Return (x, y) of the center of cell containing provided text 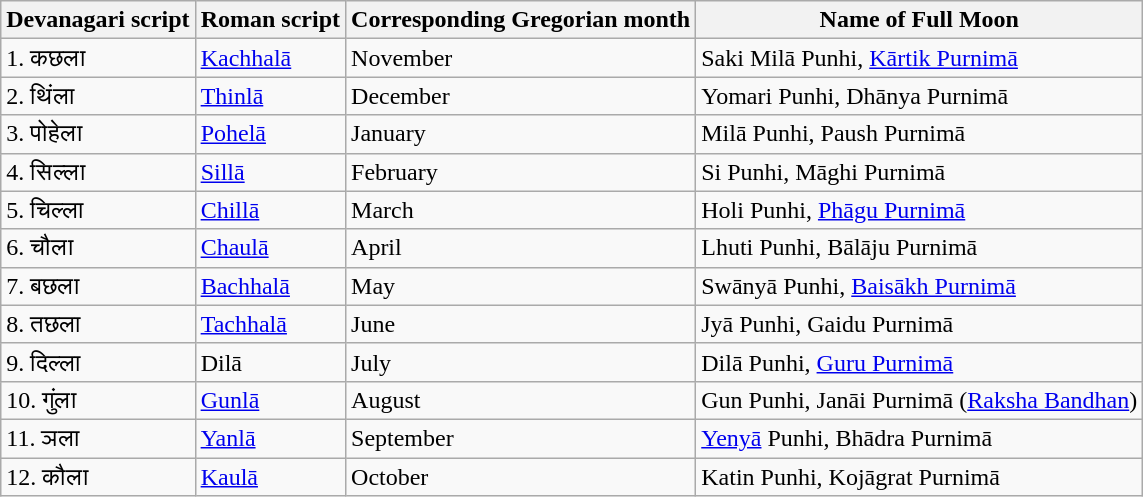
Swānyā Punhi, Baisākh Purnimā (920, 286)
Thinlā (270, 96)
Pohelā (270, 134)
Kachhalā (270, 58)
Lhuti Punhi, Bālāju Purnimā (920, 248)
Sillā (270, 172)
Milā Punhi, Paush Purnimā (920, 134)
Dilā (270, 362)
Name of Full Moon (920, 20)
10. गुंला (98, 400)
3. पोहेला (98, 134)
November (521, 58)
February (521, 172)
Yomari Punhi, Dhānya Purnimā (920, 96)
Dilā Punhi, Guru Purnimā (920, 362)
Si Punhi, Māghi Purnimā (920, 172)
7. बछला (98, 286)
May (521, 286)
Saki Milā Punhi, Kārtik Purnimā (920, 58)
5. चिल्ला (98, 210)
Katin Punhi, Kojāgrat Purnimā (920, 477)
October (521, 477)
July (521, 362)
June (521, 324)
Chaulā (270, 248)
Kaulā (270, 477)
Yenyā Punhi, Bhādra Purnimā (920, 438)
January (521, 134)
Bachhalā (270, 286)
Gun Punhi, Janāi Purnimā (Raksha Bandhan) (920, 400)
9. दिल्ला (98, 362)
4. सिल्ला (98, 172)
Jyā Punhi, Gaidu Purnimā (920, 324)
Devanagari script (98, 20)
Gunlā (270, 400)
Yanlā (270, 438)
Corresponding Gregorian month (521, 20)
Roman script (270, 20)
1. कछला (98, 58)
April (521, 248)
6. चौला (98, 248)
11. ञला (98, 438)
12. कौला (98, 477)
March (521, 210)
September (521, 438)
December (521, 96)
Chillā (270, 210)
August (521, 400)
Tachhalā (270, 324)
2. थिंला (98, 96)
Holi Punhi, Phāgu Purnimā (920, 210)
8. तछला (98, 324)
